Extract the [X, Y] coordinate from the center of the cell holding the provided text.  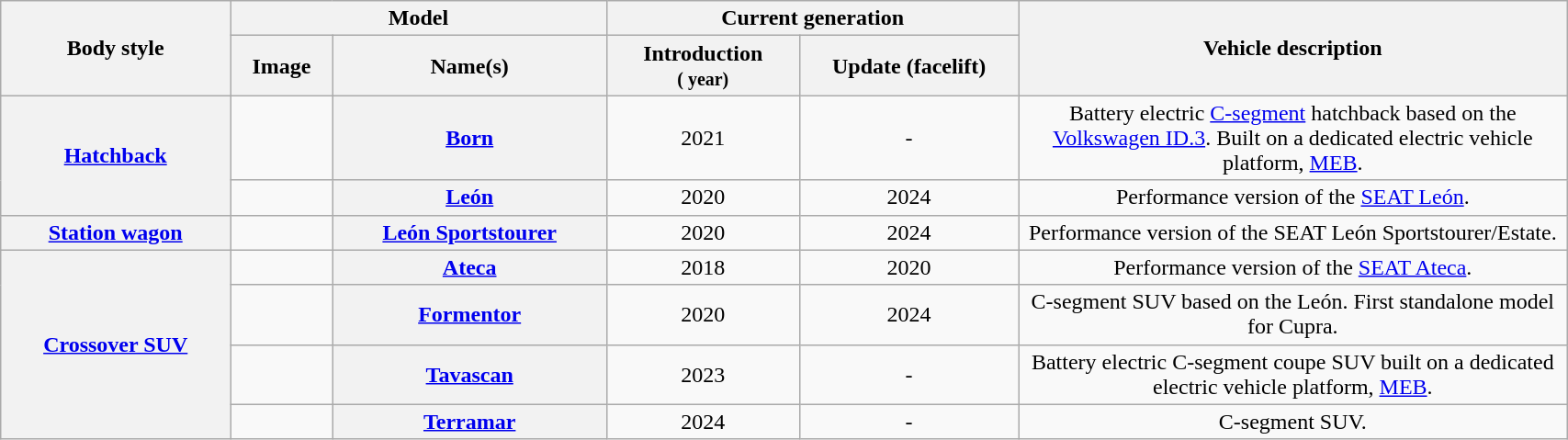
León Sportstourer [469, 232]
Performance version of the SEAT León. [1293, 197]
2023 [703, 375]
Battery electric C-segment hatchback based on the Volkswagen ID.3. Built on a dedicated electric vehicle platform, MEB. [1293, 138]
Performance version of the SEAT León Sportstourer/Estate. [1293, 232]
Name(s) [469, 66]
Model [419, 18]
Battery electric C-segment coupe SUV built on a dedicated electric vehicle platform, MEB. [1293, 375]
Station wagon [116, 232]
Current generation [812, 18]
Image [281, 66]
Vehicle description [1293, 48]
C-segment SUV based on the León. First standalone model for Cupra. [1293, 314]
Performance version of the SEAT Ateca. [1293, 267]
C-segment SUV. [1293, 422]
2021 [703, 138]
2018 [703, 267]
León [469, 197]
Body style [116, 48]
Born [469, 138]
Crossover SUV [116, 344]
Update (facelift) [909, 66]
Terramar [469, 422]
Hatchback [116, 155]
Ateca [469, 267]
Formentor [469, 314]
Tavascan [469, 375]
Introduction( year) [703, 66]
